For the text-containing cell, return its midpoint in (X, Y) coordinate format. 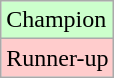
Champion (58, 20)
Runner-up (58, 58)
